Determine the [X, Y] coordinate at the center of the cell enclosing the given text.  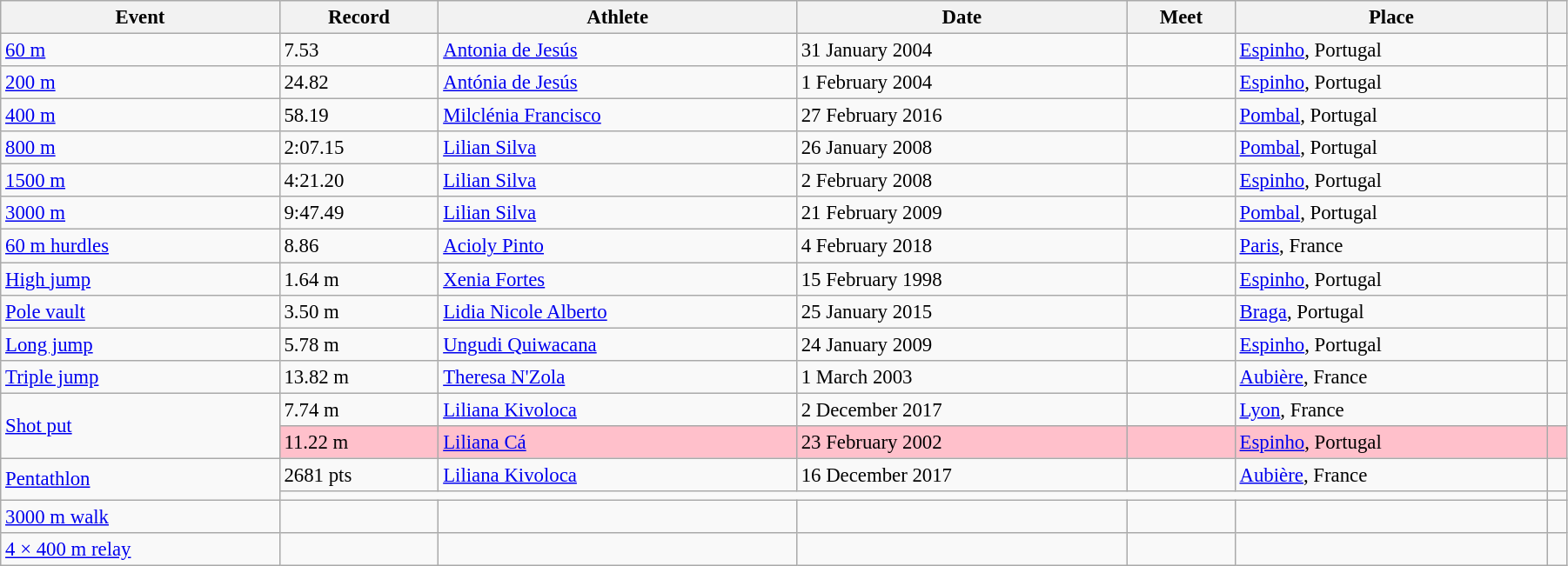
9:47.49 [358, 213]
24.82 [358, 83]
24 January 2009 [962, 344]
Liliana Cá [618, 443]
60 m [140, 50]
Lidia Nicole Alberto [618, 311]
Ungudi Quiwacana [618, 344]
15 February 1998 [962, 279]
1 March 2003 [962, 376]
11.22 m [358, 443]
4 × 400 m relay [140, 549]
31 January 2004 [962, 50]
Milclénia Francisco [618, 116]
2:07.15 [358, 148]
Theresa N'Zola [618, 376]
4:21.20 [358, 181]
23 February 2002 [962, 443]
400 m [140, 116]
3.50 m [358, 311]
3000 m [140, 213]
Date [962, 17]
Pole vault [140, 311]
25 January 2015 [962, 311]
26 January 2008 [962, 148]
Record [358, 17]
800 m [140, 148]
2 February 2008 [962, 181]
16 December 2017 [962, 475]
Braga, Portugal [1390, 311]
Shot put [140, 426]
13.82 m [358, 376]
7.74 m [358, 410]
Athlete [618, 17]
Acioly Pinto [618, 246]
5.78 m [358, 344]
Antónia de Jesús [618, 83]
Antonia de Jesús [618, 50]
3000 m walk [140, 516]
Meet [1181, 17]
Pentathlon [140, 479]
27 February 2016 [962, 116]
2 December 2017 [962, 410]
58.19 [358, 116]
4 February 2018 [962, 246]
1500 m [140, 181]
1.64 m [358, 279]
Lyon, France [1390, 410]
1 February 2004 [962, 83]
21 February 2009 [962, 213]
Long jump [140, 344]
Paris, France [1390, 246]
2681 pts [358, 475]
Xenia Fortes [618, 279]
Place [1390, 17]
8.86 [358, 246]
60 m hurdles [140, 246]
High jump [140, 279]
Event [140, 17]
7.53 [358, 50]
Triple jump [140, 376]
200 m [140, 83]
